Provide the (x, y) coordinate of the cell's center where the given text is located.  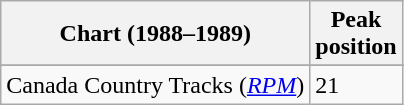
Canada Country Tracks (RPM) (156, 85)
Chart (1988–1989) (156, 34)
21 (356, 85)
Peakposition (356, 34)
